Search for the cell housing the specified text and yield its (X, Y) center coordinate. 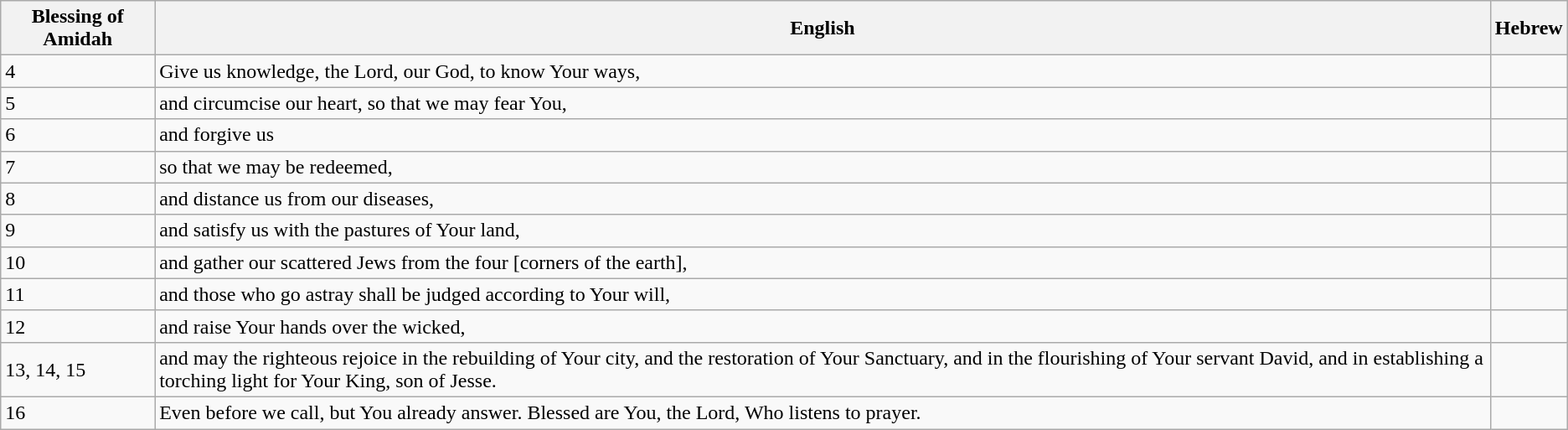
and forgive us (823, 135)
10 (78, 262)
4 (78, 71)
6 (78, 135)
Even before we call, but You already answer. Blessed are You, the Lord, Who listens to prayer. (823, 412)
12 (78, 326)
Blessing of Amidah (78, 28)
13, 14, 15 (78, 369)
9 (78, 231)
11 (78, 294)
7 (78, 167)
8 (78, 199)
16 (78, 412)
so that we may be redeemed, (823, 167)
Give us knowledge, the Lord, our God, to know Your ways, (823, 71)
and satisfy us with the pastures of Your land, (823, 231)
5 (78, 103)
and those who go astray shall be judged according to Your will, (823, 294)
and raise Your hands over the wicked, (823, 326)
English (823, 28)
and distance us from our diseases, (823, 199)
and circumcise our heart, so that we may fear You, (823, 103)
Hebrew (1529, 28)
and gather our scattered Jews from the four [corners of the earth], (823, 262)
